Determine the (x, y) coordinate at the center of the cell enclosing the given text.  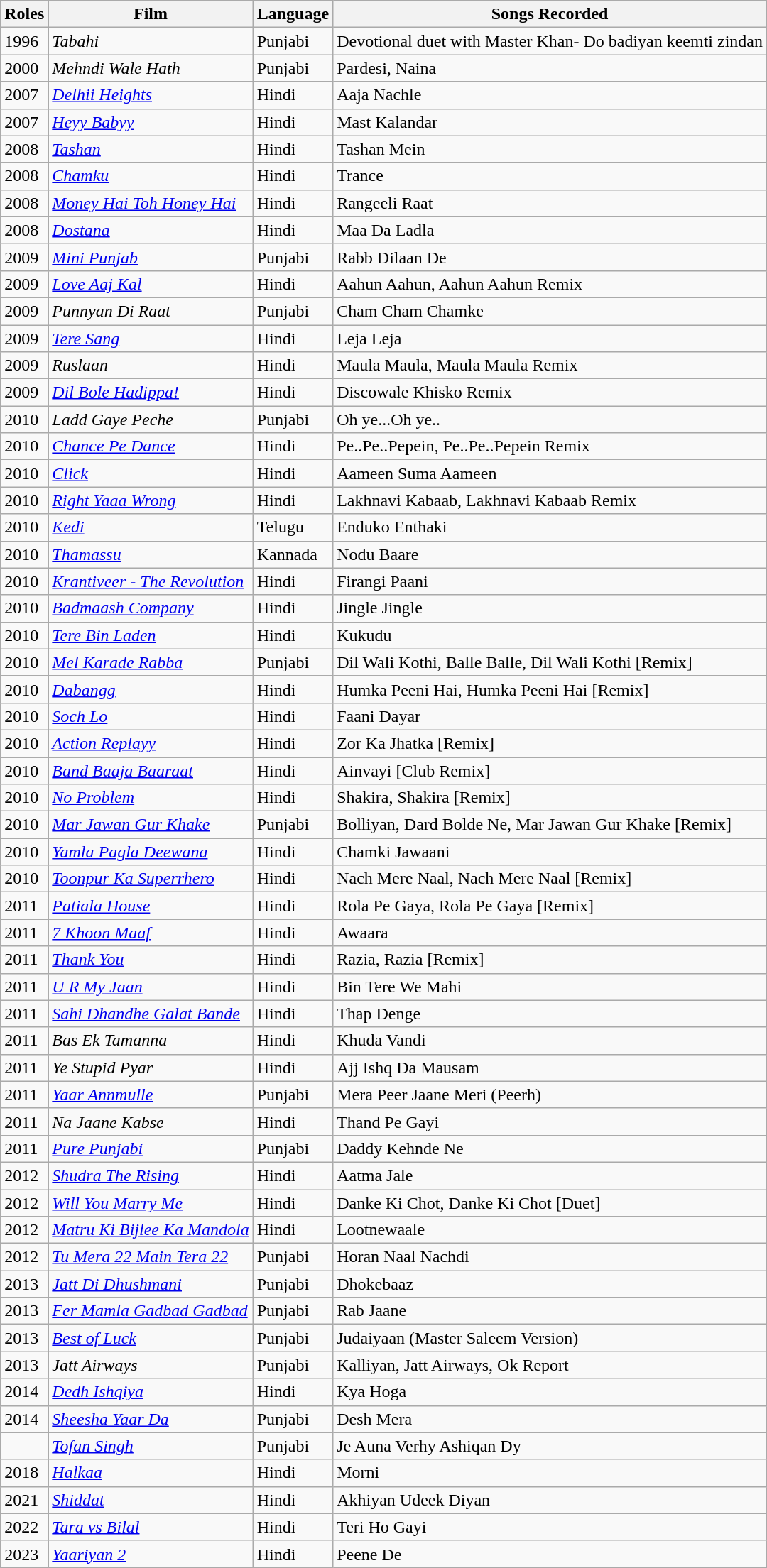
Best of Luck (151, 1338)
Faani Dayar (550, 716)
Rab Jaane (550, 1311)
Jingle Jingle (550, 608)
Nodu Baare (550, 554)
Oh ye...Oh ye.. (550, 420)
Yaariyan 2 (151, 1554)
Kalliyan, Jatt Airways, Ok Report (550, 1365)
Kannada (293, 554)
Sheesha Yaar Da (151, 1419)
Khuda Vandi (550, 1041)
Yaar Annmulle (151, 1095)
Desh Mera (550, 1419)
Maula Maula, Maula Maula Remix (550, 366)
Rangeeli Raat (550, 203)
Aahun Aahun, Aahun Aahun Remix (550, 284)
Dabangg (151, 689)
Horan Naal Nachdi (550, 1257)
Telugu (293, 527)
Tashan (151, 149)
Akhiyan Udeek Diyan (550, 1500)
Devotional duet with Master Khan- Do badiyan keemti zindan (550, 41)
Pe..Pe..Pepein, Pe..Pe..Pepein Remix (550, 446)
Lootnewaale (550, 1230)
No Problem (151, 798)
Teri Ho Gayi (550, 1527)
Tabahi (151, 41)
7 Khoon Maaf (151, 933)
Thand Pe Gayi (550, 1122)
2022 (24, 1527)
Daddy Kehnde Ne (550, 1148)
1996 (24, 41)
Judaiyaan (Master Saleem Version) (550, 1338)
Action Replayy (151, 743)
Humka Peeni Hai, Humka Peeni Hai [Remix] (550, 689)
Kukudu (550, 635)
Mar Jawan Gur Khake (151, 825)
Tere Bin Laden (151, 635)
Kedi (151, 527)
Aameen Suma Aameen (550, 473)
Aatma Jale (550, 1175)
Heyy Babyy (151, 122)
Mast Kalandar (550, 122)
Mehndi Wale Hath (151, 68)
Patiala House (151, 906)
Bolliyan, Dard Bolde Ne, Mar Jawan Gur Khake [Remix] (550, 825)
Click (151, 473)
Shakira, Shakira [Remix] (550, 798)
Rola Pe Gaya, Rola Pe Gaya [Remix] (550, 906)
2021 (24, 1500)
Badmaash Company (151, 608)
Sahi Dhandhe Galat Bande (151, 1014)
Songs Recorded (550, 14)
Will You Marry Me (151, 1203)
Dil Bole Hadippa! (151, 393)
2018 (24, 1473)
Yamla Pagla Deewana (151, 852)
Ainvayi [Club Remix] (550, 770)
Language (293, 14)
Jatt Di Dhushmani (151, 1284)
Discowale Khisko Remix (550, 393)
Mini Punjab (151, 257)
U R My Jaan (151, 987)
Peene De (550, 1554)
Love Aaj Kal (151, 284)
Tu Mera 22 Main Tera 22 (151, 1257)
Danke Ki Chot, Danke Ki Chot [Duet] (550, 1203)
Lakhnavi Kabaab, Lakhnavi Kabaab Remix (550, 500)
Film (151, 14)
Chamku (151, 176)
Enduko Enthaki (550, 527)
Right Yaaa Wrong (151, 500)
Jatt Airways (151, 1365)
Krantiveer - The Revolution (151, 581)
Razia, Razia [Remix] (550, 960)
Bas Ek Tamanna (151, 1041)
Shiddat (151, 1500)
Tofan Singh (151, 1446)
Zor Ka Jhatka [Remix] (550, 743)
Cham Cham Chamke (550, 311)
Nach Mere Naal, Nach Mere Naal [Remix] (550, 879)
Money Hai Toh Honey Hai (151, 203)
Ruslaan (151, 366)
Firangi Paani (550, 581)
Delhii Heights (151, 95)
Tara vs Bilal (151, 1527)
Pardesi, Naina (550, 68)
Pure Punjabi (151, 1148)
Maa Da Ladla (550, 230)
Fer Mamla Gadbad Gadbad (151, 1311)
Halkaa (151, 1473)
Toonpur Ka Superrhero (151, 879)
Band Baaja Baaraat (151, 770)
Dostana (151, 230)
Je Auna Verhy Ashiqan Dy (550, 1446)
Ajj Ishq Da Mausam (550, 1068)
Mel Karade Rabba (151, 662)
Na Jaane Kabse (151, 1122)
Rabb Dilaan De (550, 257)
Dil Wali Kothi, Balle Balle, Dil Wali Kothi [Remix] (550, 662)
Soch Lo (151, 716)
Thank You (151, 960)
Thamassu (151, 554)
Awaara (550, 933)
Kya Hoga (550, 1392)
Roles (24, 14)
Leja Leja (550, 339)
Tere Sang (151, 339)
Trance (550, 176)
Dedh Ishqiya (151, 1392)
Tashan Mein (550, 149)
Bin Tere We Mahi (550, 987)
2000 (24, 68)
Aaja Nachle (550, 95)
Mera Peer Jaane Meri (Peerh) (550, 1095)
Chance Pe Dance (151, 446)
Chamki Jawaani (550, 852)
Ye Stupid Pyar (151, 1068)
Morni (550, 1473)
Ladd Gaye Peche (151, 420)
Dhokebaaz (550, 1284)
Matru Ki Bijlee Ka Mandola (151, 1230)
Punnyan Di Raat (151, 311)
Shudra The Rising (151, 1175)
Thap Denge (550, 1014)
2023 (24, 1554)
